Return the (X, Y) coordinate for the center point of the cell that contains the specified text.  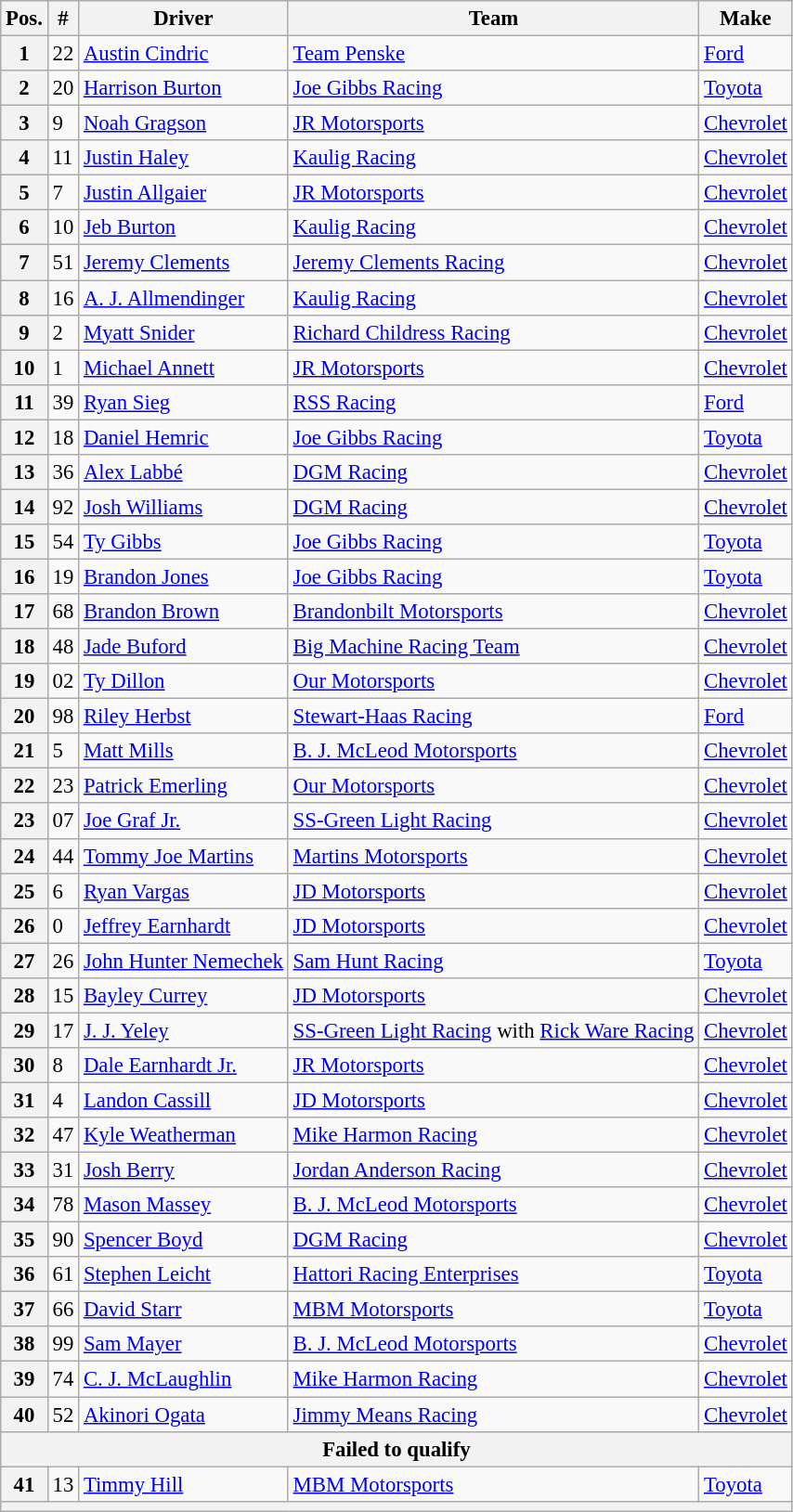
Martins Motorsports (493, 856)
99 (63, 1345)
02 (63, 681)
Make (746, 19)
Big Machine Racing Team (493, 647)
0 (63, 925)
Pos. (24, 19)
28 (24, 996)
Patrick Emerling (184, 786)
35 (24, 1240)
Daniel Hemric (184, 437)
Brandonbilt Motorsports (493, 612)
Harrison Burton (184, 88)
33 (24, 1170)
Spencer Boyd (184, 1240)
Myatt Snider (184, 332)
24 (24, 856)
Dale Earnhardt Jr. (184, 1066)
32 (24, 1135)
J. J. Yeley (184, 1030)
Ty Gibbs (184, 542)
68 (63, 612)
Mason Massey (184, 1205)
40 (24, 1415)
07 (63, 821)
30 (24, 1066)
98 (63, 717)
C. J. McLaughlin (184, 1379)
66 (63, 1310)
Stephen Leicht (184, 1274)
21 (24, 751)
Hattori Racing Enterprises (493, 1274)
54 (63, 542)
Akinori Ogata (184, 1415)
Richard Childress Racing (493, 332)
27 (24, 961)
74 (63, 1379)
Ty Dillon (184, 681)
34 (24, 1205)
Jeremy Clements Racing (493, 263)
# (63, 19)
25 (24, 891)
Team (493, 19)
Justin Allgaier (184, 193)
Kyle Weatherman (184, 1135)
Josh Williams (184, 507)
Michael Annett (184, 368)
37 (24, 1310)
3 (24, 123)
David Starr (184, 1310)
Bayley Currey (184, 996)
Team Penske (493, 54)
Austin Cindric (184, 54)
78 (63, 1205)
29 (24, 1030)
Tommy Joe Martins (184, 856)
90 (63, 1240)
Brandon Brown (184, 612)
48 (63, 647)
Timmy Hill (184, 1484)
Joe Graf Jr. (184, 821)
44 (63, 856)
SS-Green Light Racing with Rick Ware Racing (493, 1030)
SS-Green Light Racing (493, 821)
Jeffrey Earnhardt (184, 925)
Ryan Sieg (184, 402)
38 (24, 1345)
RSS Racing (493, 402)
Brandon Jones (184, 576)
52 (63, 1415)
Riley Herbst (184, 717)
41 (24, 1484)
Landon Cassill (184, 1100)
92 (63, 507)
61 (63, 1274)
Justin Haley (184, 158)
John Hunter Nemechek (184, 961)
Jade Buford (184, 647)
Alex Labbé (184, 472)
Jimmy Means Racing (493, 1415)
Noah Gragson (184, 123)
Failed to qualify (396, 1449)
Jeremy Clements (184, 263)
A. J. Allmendinger (184, 298)
12 (24, 437)
Stewart-Haas Racing (493, 717)
51 (63, 263)
Matt Mills (184, 751)
Jeb Burton (184, 227)
Sam Mayer (184, 1345)
Jordan Anderson Racing (493, 1170)
Sam Hunt Racing (493, 961)
47 (63, 1135)
Josh Berry (184, 1170)
Ryan Vargas (184, 891)
14 (24, 507)
Driver (184, 19)
